Capture the cell that displays the provided text and extract its (x, y) central coordinate. 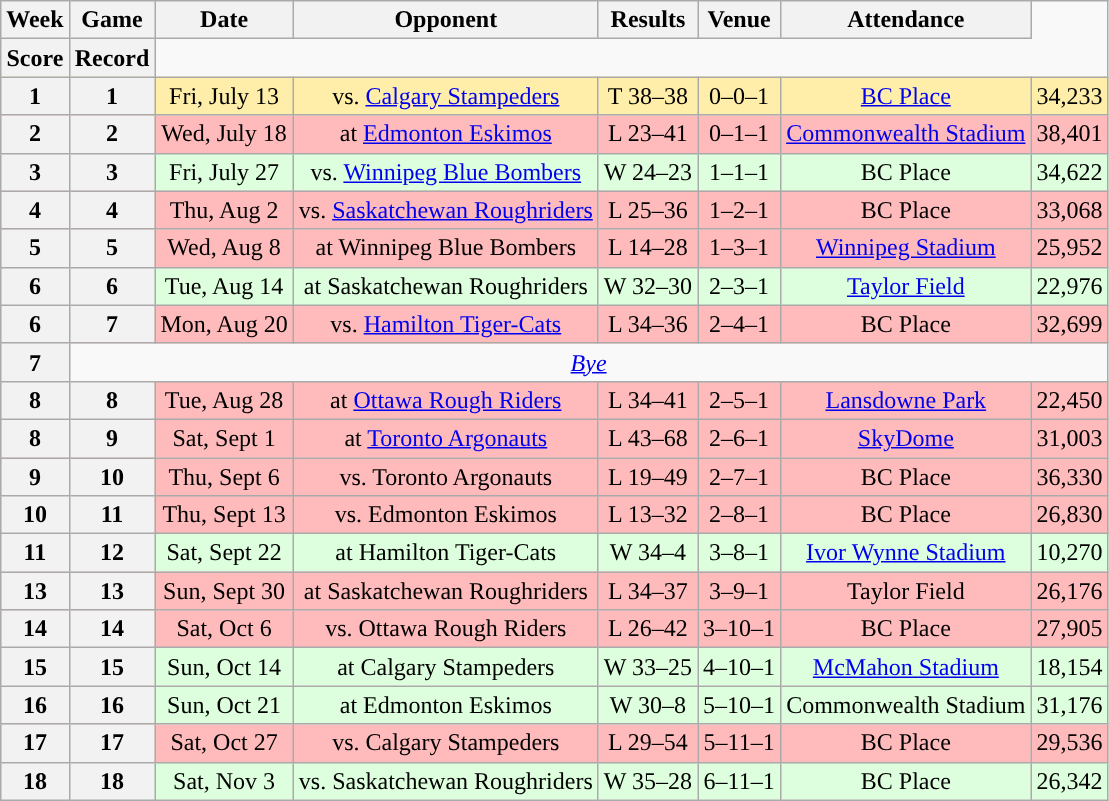
2–8–1 (740, 515)
27,905 (1070, 629)
Ivor Wynne Stadium (906, 553)
31,176 (1070, 705)
W 35–28 (648, 781)
Thu, Sept 6 (224, 477)
L 19–49 (648, 477)
Lansdowne Park (906, 400)
L 43–68 (648, 438)
2–6–1 (740, 438)
W 30–8 (648, 705)
Sat, Sept 1 (224, 438)
Bye (588, 362)
3–9–1 (740, 591)
L 23–41 (648, 134)
5–10–1 (740, 705)
Sun, Sept 30 (224, 591)
Mon, Aug 20 (224, 324)
2–5–1 (740, 400)
1–1–1 (740, 172)
W 32–30 (648, 286)
L 34–36 (648, 324)
L 29–54 (648, 743)
5–11–1 (740, 743)
3–8–1 (740, 553)
18,154 (1070, 667)
vs. Ottawa Rough Riders (446, 629)
Attendance (906, 20)
W 33–25 (648, 667)
McMahon Stadium (906, 667)
Thu, Sept 13 (224, 515)
W 34–4 (648, 553)
Results (648, 20)
L 34–41 (648, 400)
26,176 (1070, 591)
at Toronto Argonauts (446, 438)
10,270 (1070, 553)
vs. Toronto Argonauts (446, 477)
at Hamilton Tiger-Cats (446, 553)
Wed, Aug 8 (224, 248)
Winnipeg Stadium (906, 248)
Wed, July 18 (224, 134)
Sat, Oct 6 (224, 629)
SkyDome (906, 438)
Sat, Oct 27 (224, 743)
2–3–1 (740, 286)
Game (112, 20)
Thu, Aug 2 (224, 210)
L 14–28 (648, 248)
26,830 (1070, 515)
0–0–1 (740, 96)
Opponent (446, 20)
1–3–1 (740, 248)
29,536 (1070, 743)
Sun, Oct 21 (224, 705)
at Ottawa Rough Riders (446, 400)
1–2–1 (740, 210)
22,450 (1070, 400)
26,342 (1070, 781)
36,330 (1070, 477)
4–10–1 (740, 667)
34,233 (1070, 96)
Venue (740, 20)
12 (112, 553)
Fri, July 27 (224, 172)
Tue, Aug 28 (224, 400)
W 24–23 (648, 172)
vs. Hamilton Tiger-Cats (446, 324)
L 25–36 (648, 210)
22,976 (1070, 286)
Score (35, 58)
3–10–1 (740, 629)
6–11–1 (740, 781)
38,401 (1070, 134)
Date (224, 20)
32,699 (1070, 324)
0–1–1 (740, 134)
Sat, Sept 22 (224, 553)
34,622 (1070, 172)
vs. Winnipeg Blue Bombers (446, 172)
25,952 (1070, 248)
31,003 (1070, 438)
vs. Edmonton Eskimos (446, 515)
L 26–42 (648, 629)
Record (112, 58)
33,068 (1070, 210)
T 38–38 (648, 96)
L 13–32 (648, 515)
Tue, Aug 14 (224, 286)
L 34–37 (648, 591)
Week (35, 20)
at Winnipeg Blue Bombers (446, 248)
Fri, July 13 (224, 96)
Sun, Oct 14 (224, 667)
2–7–1 (740, 477)
2–4–1 (740, 324)
at Calgary Stampeders (446, 667)
Sat, Nov 3 (224, 781)
